Locate the cell with the specified text and output its (x, y) center coordinate. 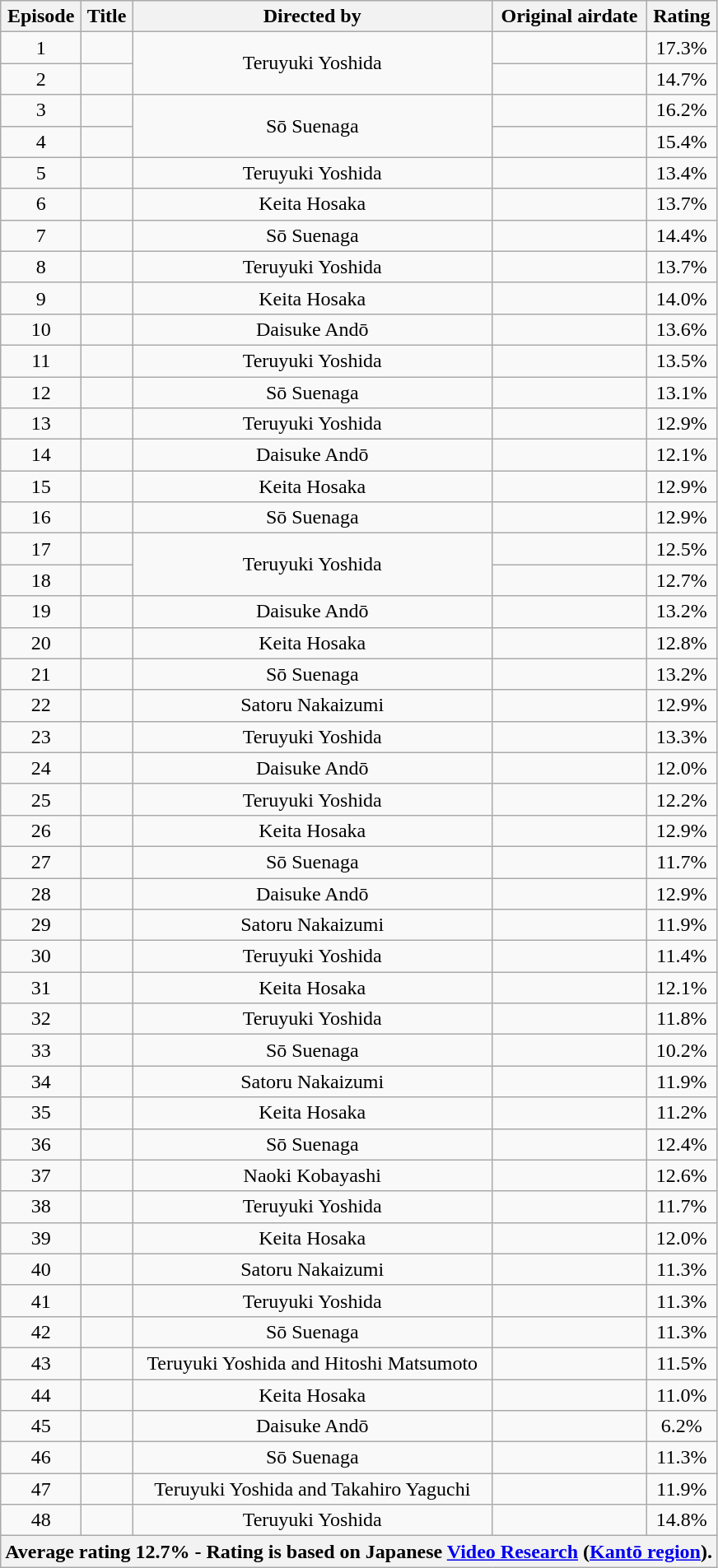
6.2% (682, 1426)
45 (41, 1426)
13 (41, 424)
12.4% (682, 1144)
13.6% (682, 329)
41 (41, 1300)
24 (41, 768)
13.5% (682, 361)
14 (41, 455)
34 (41, 1082)
12.8% (682, 643)
38 (41, 1207)
47 (41, 1489)
13.3% (682, 737)
36 (41, 1144)
11.2% (682, 1113)
14.7% (682, 79)
21 (41, 674)
11.4% (682, 956)
10 (41, 329)
Rating (682, 16)
12.6% (682, 1175)
10.2% (682, 1050)
4 (41, 142)
11 (41, 361)
19 (41, 612)
48 (41, 1520)
17 (41, 549)
6 (41, 204)
28 (41, 893)
12.2% (682, 799)
Average rating 12.7% - Rating is based on Japanese Video Research (Kantō region). (359, 1552)
27 (41, 862)
43 (41, 1363)
12.5% (682, 549)
16 (41, 518)
15 (41, 486)
11.0% (682, 1395)
25 (41, 799)
32 (41, 1019)
11.5% (682, 1363)
Teruyuki Yoshida and Takahiro Yaguchi (313, 1489)
8 (41, 267)
29 (41, 925)
42 (41, 1332)
15.4% (682, 142)
44 (41, 1395)
39 (41, 1238)
7 (41, 235)
20 (41, 643)
9 (41, 298)
13.4% (682, 173)
2 (41, 79)
17.3% (682, 48)
37 (41, 1175)
33 (41, 1050)
35 (41, 1113)
12 (41, 393)
5 (41, 173)
12.7% (682, 580)
11.8% (682, 1019)
18 (41, 580)
13.1% (682, 393)
Title (107, 16)
40 (41, 1269)
Directed by (313, 16)
16.2% (682, 110)
Naoki Kobayashi (313, 1175)
1 (41, 48)
Teruyuki Yoshida and Hitoshi Matsumoto (313, 1363)
3 (41, 110)
30 (41, 956)
14.8% (682, 1520)
14.0% (682, 298)
26 (41, 831)
14.4% (682, 235)
Original airdate (570, 16)
22 (41, 705)
Episode (41, 16)
23 (41, 737)
31 (41, 988)
46 (41, 1458)
